Scan for the cell matching the given text and deliver its (X, Y) coordinate at center. 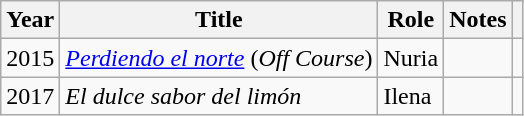
El dulce sabor del limón (219, 96)
Perdiendo el norte (Off Course) (219, 58)
Title (219, 20)
2017 (30, 96)
2015 (30, 58)
Ilena (411, 96)
Notes (478, 20)
Year (30, 20)
Role (411, 20)
Nuria (411, 58)
